Capture the cell that displays the provided text and extract its (X, Y) central coordinate. 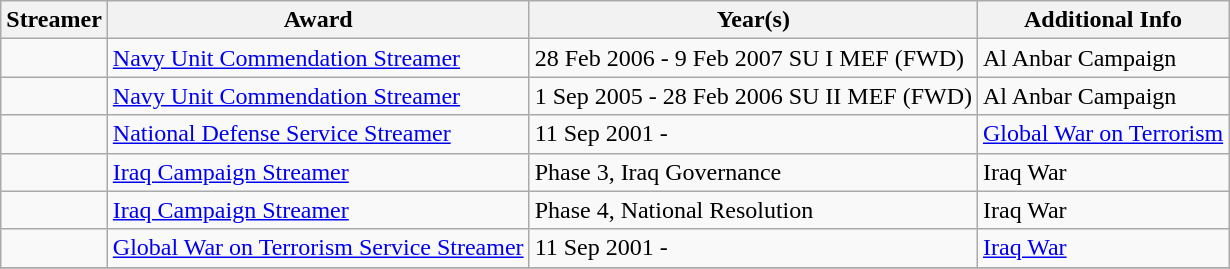
Phase 4, National Resolution (753, 210)
Award (318, 20)
Phase 3, Iraq Governance (753, 172)
Year(s) (753, 20)
Streamer (54, 20)
Global War on Terrorism (1102, 134)
28 Feb 2006 - 9 Feb 2007 SU I MEF (FWD) (753, 58)
Global War on Terrorism Service Streamer (318, 248)
1 Sep 2005 - 28 Feb 2006 SU II MEF (FWD) (753, 96)
National Defense Service Streamer (318, 134)
Additional Info (1102, 20)
